Provide the (X, Y) coordinate of the cell's center where the given text is located.  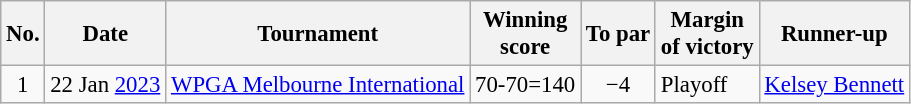
To par (618, 34)
Winningscore (526, 34)
22 Jan 2023 (106, 85)
Kelsey Bennett (834, 85)
−4 (618, 85)
Runner-up (834, 34)
1 (23, 85)
No. (23, 34)
Marginof victory (707, 34)
Playoff (707, 85)
Tournament (318, 34)
Date (106, 34)
70-70=140 (526, 85)
WPGA Melbourne International (318, 85)
